Return [x, y] of the center of cell containing provided text 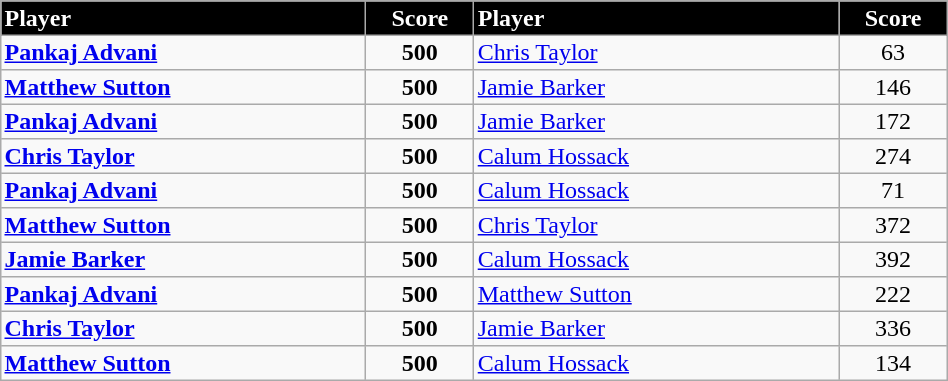
172 [893, 121]
71 [893, 190]
63 [893, 52]
392 [893, 259]
336 [893, 328]
222 [893, 294]
146 [893, 87]
134 [893, 363]
274 [893, 156]
372 [893, 225]
